Output the [X, Y] coordinate of the center of the cell containing the given text.  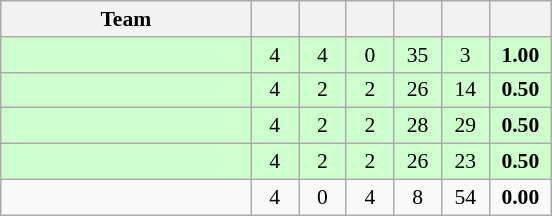
54 [465, 197]
Team [126, 19]
3 [465, 55]
8 [418, 197]
0.00 [520, 197]
35 [418, 55]
29 [465, 126]
23 [465, 162]
14 [465, 90]
28 [418, 126]
1.00 [520, 55]
